Find where the given text appears and provide that cell's center as (X, Y) coordinate. 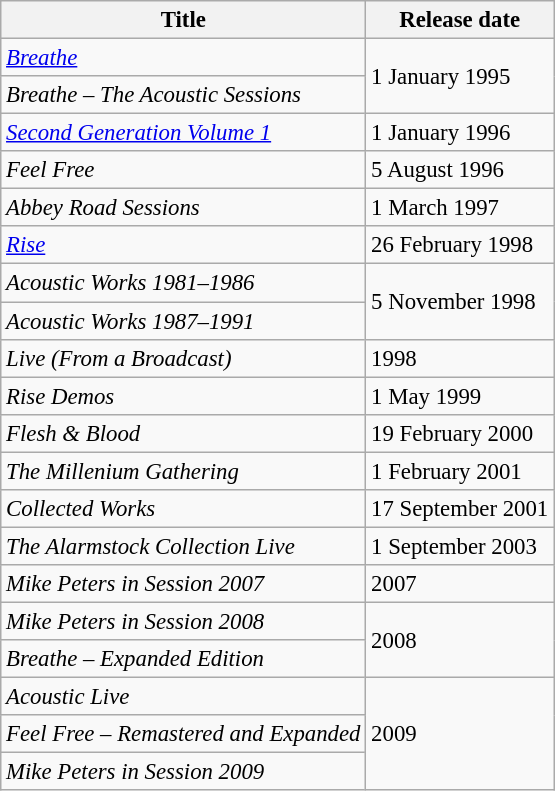
1 March 1997 (460, 208)
The Alarmstock Collection Live (184, 546)
17 September 2001 (460, 509)
5 November 1998 (460, 302)
19 February 2000 (460, 433)
5 August 1996 (460, 170)
Breathe (184, 58)
1 February 2001 (460, 471)
Mike Peters in Session 2009 (184, 772)
1 May 1999 (460, 396)
2008 (460, 640)
Mike Peters in Session 2008 (184, 621)
Rise Demos (184, 396)
Acoustic Works 1987–1991 (184, 321)
The Millenium Gathering (184, 471)
Acoustic Works 1981–1986 (184, 283)
Breathe – The Acoustic Sessions (184, 95)
Title (184, 20)
Rise (184, 245)
Collected Works (184, 509)
Release date (460, 20)
1 September 2003 (460, 546)
Second Generation Volume 1 (184, 133)
Live (From a Broadcast) (184, 358)
Acoustic Live (184, 697)
Mike Peters in Session 2007 (184, 584)
Flesh & Blood (184, 433)
Feel Free (184, 170)
Breathe – Expanded Edition (184, 659)
Feel Free – Remastered and Expanded (184, 734)
1998 (460, 358)
1 January 1996 (460, 133)
26 February 1998 (460, 245)
2007 (460, 584)
2009 (460, 734)
Abbey Road Sessions (184, 208)
1 January 1995 (460, 76)
